Scan for the cell matching the given text and deliver its (X, Y) coordinate at center. 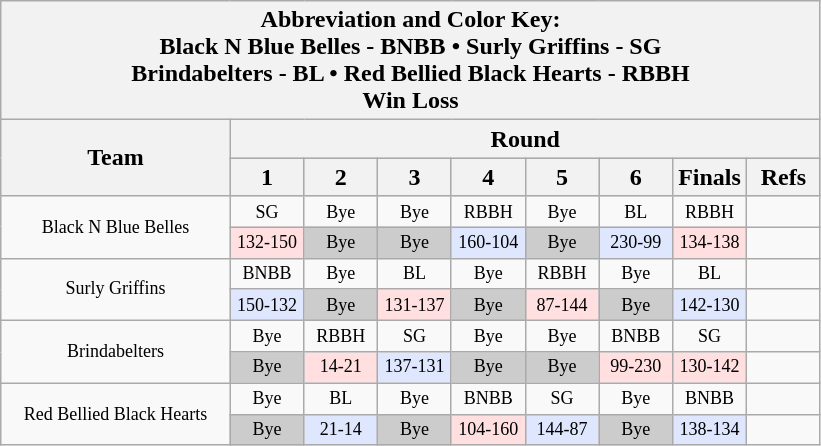
Brindabelters (116, 352)
138-134 (710, 430)
14-21 (341, 368)
132-150 (267, 242)
Red Bellied Black Hearts (116, 414)
99-230 (636, 368)
134-138 (710, 242)
3 (415, 177)
1 (267, 177)
230-99 (636, 242)
Round (525, 139)
131-137 (415, 304)
160-104 (488, 242)
Black N Blue Belles (116, 227)
4 (488, 177)
150-132 (267, 304)
21-14 (341, 430)
Finals (710, 177)
104-160 (488, 430)
130-142 (710, 368)
Surly Griffins (116, 289)
144-87 (562, 430)
137-131 (415, 368)
Abbreviation and Color Key:Black N Blue Belles - BNBB • Surly Griffins - SG Brindabelters - BL • Red Bellied Black Hearts - RBBHWin Loss (411, 60)
2 (341, 177)
142-130 (710, 304)
Refs (783, 177)
5 (562, 177)
Team (116, 158)
87-144 (562, 304)
6 (636, 177)
